From the cell containing the given text, extract its center point as [x, y] coordinate. 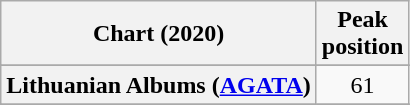
Peakposition [362, 34]
61 [362, 85]
Lithuanian Albums (AGATA) [159, 85]
Chart (2020) [159, 34]
